For the text-containing cell, return its midpoint in (x, y) coordinate format. 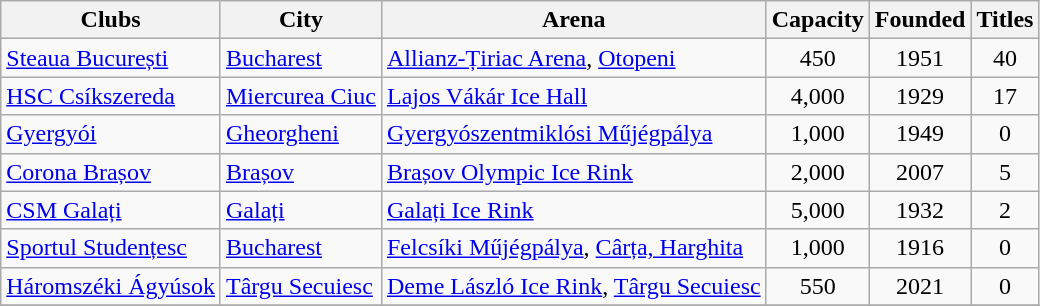
Brașov Olympic Ice Rink (574, 172)
Brașov (300, 172)
City (300, 20)
Felcsíki Műjégpálya, Cârța, Harghita (574, 248)
Arena (574, 20)
Gheorgheni (300, 134)
5,000 (818, 210)
Titles (1005, 20)
CSM Galați (111, 210)
2 (1005, 210)
Lajos Vákár Ice Hall (574, 96)
2007 (920, 172)
450 (818, 58)
Sportul Studențesc (111, 248)
5 (1005, 172)
Galați Ice Rink (574, 210)
Allianz-Țiriac Arena, Otopeni (574, 58)
Galați (300, 210)
Târgu Secuiesc (300, 286)
Corona Brașov (111, 172)
1949 (920, 134)
Miercurea Ciuc (300, 96)
1932 (920, 210)
Gyergyószentmiklósi Műjégpálya (574, 134)
Háromszéki Ágyúsok (111, 286)
1916 (920, 248)
2,000 (818, 172)
Steaua București (111, 58)
17 (1005, 96)
Capacity (818, 20)
Gyergyói (111, 134)
Deme László Ice Rink, Târgu Secuiesc (574, 286)
40 (1005, 58)
2021 (920, 286)
Clubs (111, 20)
1929 (920, 96)
HSC Csíkszereda (111, 96)
550 (818, 286)
4,000 (818, 96)
Founded (920, 20)
1951 (920, 58)
